Output the (X, Y) coordinate of the center of the cell containing the given text.  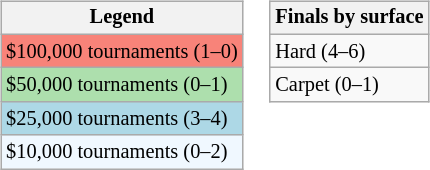
$25,000 tournaments (3–4) (122, 119)
$10,000 tournaments (0–2) (122, 152)
$100,000 tournaments (1–0) (122, 51)
Legend (122, 18)
Hard (4–6) (349, 51)
Finals by surface (349, 18)
$50,000 tournaments (0–1) (122, 85)
Carpet (0–1) (349, 85)
